Scan for the cell matching the given text and deliver its (x, y) coordinate at center. 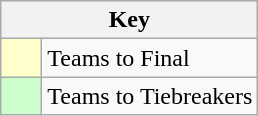
Teams to Tiebreakers (150, 96)
Key (130, 20)
Teams to Final (150, 58)
